Pinpoint the cell where the given text exists, returning its [X, Y] midpoint coordinate. 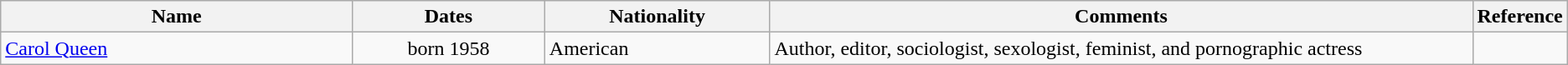
Author, editor, sociologist, sexologist, feminist, and pornographic actress [1121, 48]
Dates [449, 17]
American [657, 48]
Reference [1519, 17]
born 1958 [449, 48]
Comments [1121, 17]
Name [177, 17]
Nationality [657, 17]
Carol Queen [177, 48]
